Return (X, Y) of the center of cell containing provided text 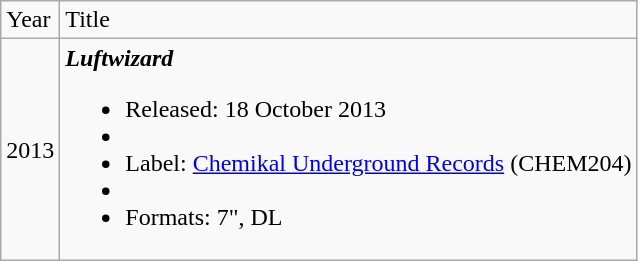
Year (30, 20)
2013 (30, 150)
LuftwizardReleased: 18 October 2013Label: Chemikal Underground Records (CHEM204)Formats: 7", DL (348, 150)
Title (348, 20)
